Return (x, y) of the center of cell containing provided text 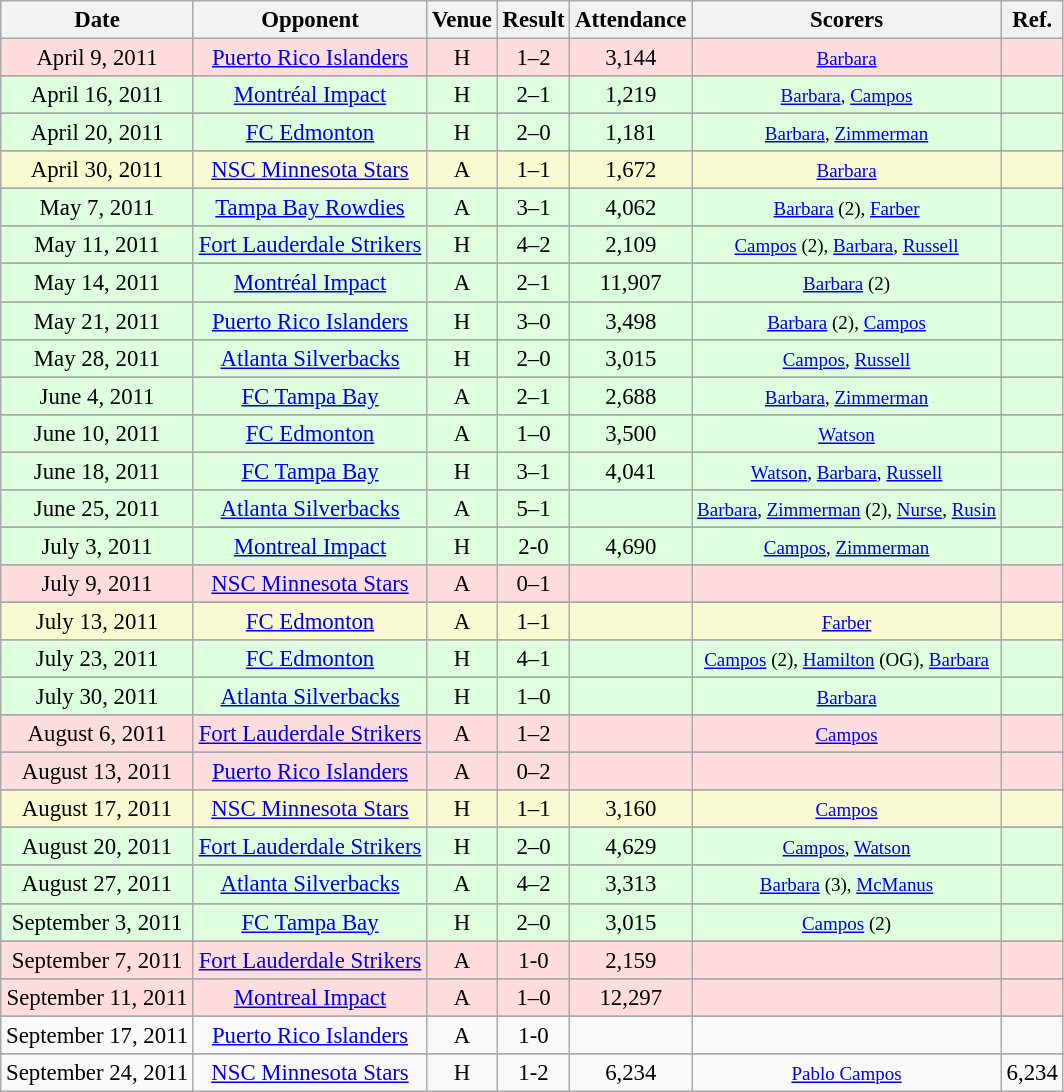
May 7, 2011 (98, 208)
1-2 (534, 1073)
June 4, 2011 (98, 396)
Campos, Watson (847, 847)
Campos, Russell (847, 358)
July 13, 2011 (98, 621)
3,160 (631, 809)
Campos (2) (847, 922)
April 9, 2011 (98, 58)
July 30, 2011 (98, 697)
1,672 (631, 170)
Scorers (847, 20)
May 14, 2011 (98, 283)
September 17, 2011 (98, 1035)
4,041 (631, 471)
Watson (847, 433)
April 30, 2011 (98, 170)
3,500 (631, 433)
1,219 (631, 95)
Tampa Bay Rowdies (310, 208)
1,181 (631, 133)
Date (98, 20)
July 9, 2011 (98, 584)
2,688 (631, 396)
3,144 (631, 58)
4–1 (534, 659)
Campos, Zimmerman (847, 546)
0–2 (534, 772)
Barbara, Campos (847, 95)
August 20, 2011 (98, 847)
September 3, 2011 (98, 922)
August 13, 2011 (98, 772)
0–1 (534, 584)
3,313 (631, 885)
Barbara (2), Farber (847, 208)
June 25, 2011 (98, 509)
August 17, 2011 (98, 809)
Barbara (3), McManus (847, 885)
Barbara (2) (847, 283)
May 21, 2011 (98, 321)
August 27, 2011 (98, 885)
Campos (2), Barbara, Russell (847, 245)
Ref. (1032, 20)
September 24, 2011 (98, 1073)
2,109 (631, 245)
3–0 (534, 321)
May 28, 2011 (98, 358)
July 23, 2011 (98, 659)
Farber (847, 621)
Campos (2), Hamilton (OG), Barbara (847, 659)
4,690 (631, 546)
Watson, Barbara, Russell (847, 471)
11,907 (631, 283)
August 6, 2011 (98, 734)
4,062 (631, 208)
Barbara, Zimmerman (2), Nurse, Rusin (847, 509)
3,498 (631, 321)
Pablo Campos (847, 1073)
June 10, 2011 (98, 433)
July 3, 2011 (98, 546)
5–1 (534, 509)
Venue (462, 20)
June 18, 2011 (98, 471)
May 11, 2011 (98, 245)
2,159 (631, 960)
12,297 (631, 997)
April 16, 2011 (98, 95)
April 20, 2011 (98, 133)
4,629 (631, 847)
September 11, 2011 (98, 997)
Barbara (2), Campos (847, 321)
Attendance (631, 20)
Opponent (310, 20)
Result (534, 20)
September 7, 2011 (98, 960)
2-0 (534, 546)
